Pinpoint the cell where the given text exists, returning its [X, Y] midpoint coordinate. 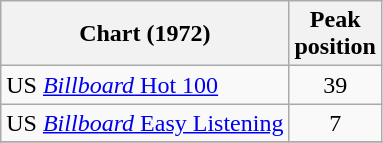
US Billboard Hot 100 [145, 85]
Peakposition [335, 34]
39 [335, 85]
US Billboard Easy Listening [145, 123]
Chart (1972) [145, 34]
7 [335, 123]
